Scan for the cell matching the given text and deliver its [x, y] coordinate at center. 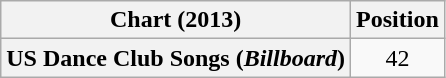
42 [398, 58]
US Dance Club Songs (Billboard) [176, 58]
Position [398, 20]
Chart (2013) [176, 20]
